Locate the cell with the specified text and output its [x, y] center coordinate. 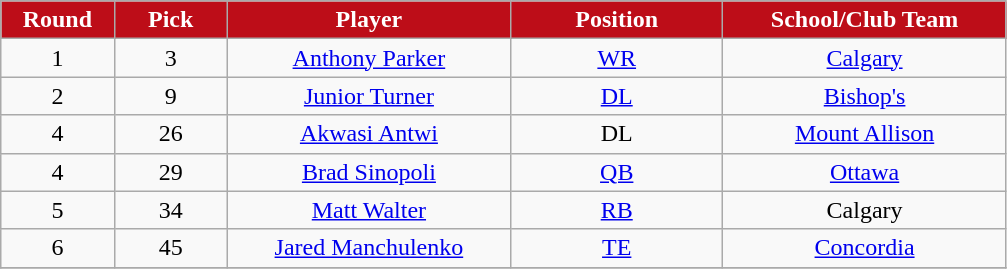
Mount Allison [864, 134]
1 [58, 58]
5 [58, 210]
QB [617, 172]
29 [170, 172]
26 [170, 134]
45 [170, 248]
Concordia [864, 248]
Player [368, 20]
Junior Turner [368, 96]
Brad Sinopoli [368, 172]
9 [170, 96]
Bishop's [864, 96]
Pick [170, 20]
Akwasi Antwi [368, 134]
School/Club Team [864, 20]
34 [170, 210]
WR [617, 58]
Position [617, 20]
RB [617, 210]
Round [58, 20]
Matt Walter [368, 210]
6 [58, 248]
2 [58, 96]
Anthony Parker [368, 58]
3 [170, 58]
Jared Manchulenko [368, 248]
TE [617, 248]
Ottawa [864, 172]
